Detect which cell encompasses the target text, then output its [x, y] center coordinate. 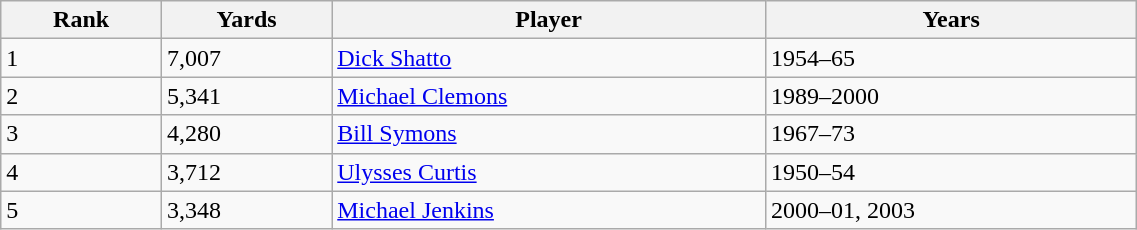
Ulysses Curtis [549, 172]
2000–01, 2003 [950, 210]
Years [950, 20]
3 [82, 134]
5,341 [246, 96]
4,280 [246, 134]
Rank [82, 20]
7,007 [246, 58]
5 [82, 210]
4 [82, 172]
Bill Symons [549, 134]
Michael Clemons [549, 96]
Dick Shatto [549, 58]
Yards [246, 20]
2 [82, 96]
1954–65 [950, 58]
Player [549, 20]
3,348 [246, 210]
3,712 [246, 172]
1950–54 [950, 172]
1 [82, 58]
Michael Jenkins [549, 210]
1967–73 [950, 134]
1989–2000 [950, 96]
